From the cell containing the given text, extract its center point as (x, y) coordinate. 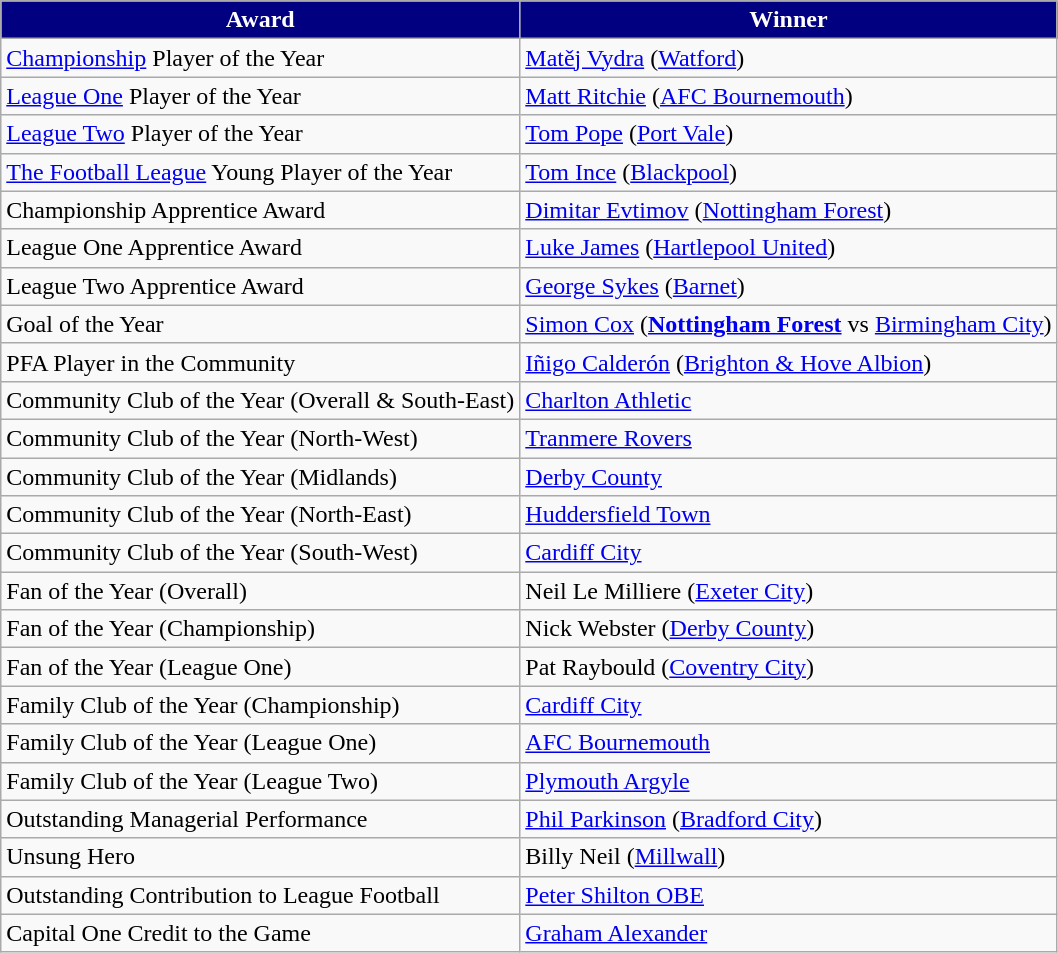
Plymouth Argyle (788, 781)
Fan of the Year (Overall) (260, 591)
Fan of the Year (Championship) (260, 629)
Goal of the Year (260, 324)
Graham Alexander (788, 933)
AFC Bournemouth (788, 743)
Nick Webster (Derby County) (788, 629)
League Two Player of the Year (260, 134)
Family Club of the Year (League Two) (260, 781)
Community Club of the Year (North-East) (260, 515)
Unsung Hero (260, 857)
PFA Player in the Community (260, 362)
Outstanding Managerial Performance (260, 819)
Charlton Athletic (788, 400)
Tranmere Rovers (788, 438)
Family Club of the Year (Championship) (260, 705)
Luke James (Hartlepool United) (788, 248)
League Two Apprentice Award (260, 286)
Award (260, 20)
Outstanding Contribution to League Football (260, 895)
Tom Ince (Blackpool) (788, 172)
Tom Pope (Port Vale) (788, 134)
Championship Apprentice Award (260, 210)
Iñigo Calderón (Brighton & Hove Albion) (788, 362)
Community Club of the Year (Overall & South-East) (260, 400)
George Sykes (Barnet) (788, 286)
Community Club of the Year (South-West) (260, 553)
Matěj Vydra (Watford) (788, 58)
Neil Le Milliere (Exeter City) (788, 591)
Championship Player of the Year (260, 58)
Fan of the Year (League One) (260, 667)
Phil Parkinson (Bradford City) (788, 819)
League One Player of the Year (260, 96)
Billy Neil (Millwall) (788, 857)
Winner (788, 20)
Derby County (788, 477)
Huddersfield Town (788, 515)
League One Apprentice Award (260, 248)
Simon Cox (Nottingham Forest vs Birmingham City) (788, 324)
Capital One Credit to the Game (260, 933)
Community Club of the Year (North-West) (260, 438)
Community Club of the Year (Midlands) (260, 477)
The Football League Young Player of the Year (260, 172)
Dimitar Evtimov (Nottingham Forest) (788, 210)
Pat Raybould (Coventry City) (788, 667)
Matt Ritchie (AFC Bournemouth) (788, 96)
Peter Shilton OBE (788, 895)
Family Club of the Year (League One) (260, 743)
